Pinpoint the cell where the given text exists, returning its [X, Y] midpoint coordinate. 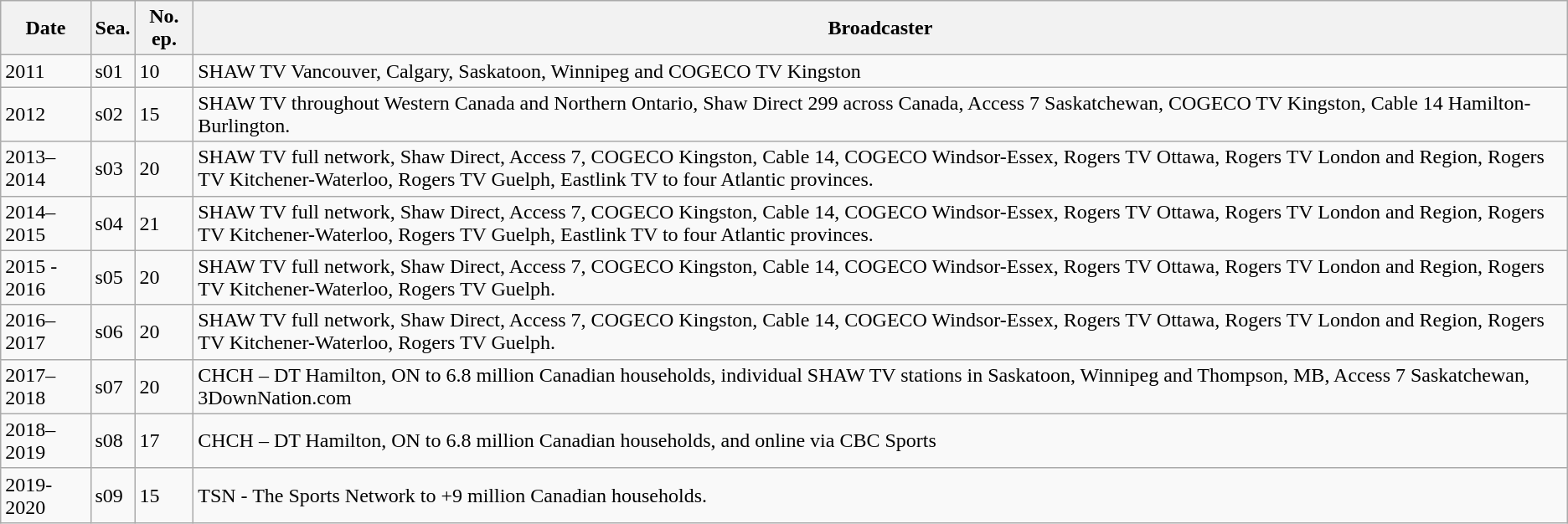
2017–2018 [45, 387]
TSN - The Sports Network to +9 million Canadian households. [881, 496]
2013–2014 [45, 169]
s07 [112, 387]
Broadcaster [881, 28]
21 [164, 223]
Sea. [112, 28]
2014–2015 [45, 223]
2015 - 2016 [45, 278]
s03 [112, 169]
s09 [112, 496]
2016–2017 [45, 331]
CHCH – DT Hamilton, ON to 6.8 million Canadian households, and online via CBC Sports [881, 440]
2019-2020 [45, 496]
Date [45, 28]
s02 [112, 114]
s04 [112, 223]
SHAW TV Vancouver, Calgary, Saskatoon, Winnipeg and COGECO TV Kingston [881, 71]
2018–2019 [45, 440]
2011 [45, 71]
s06 [112, 331]
2012 [45, 114]
10 [164, 71]
s05 [112, 278]
s08 [112, 440]
17 [164, 440]
s01 [112, 71]
No. ep. [164, 28]
